Return [X, Y] of the center of cell containing provided text 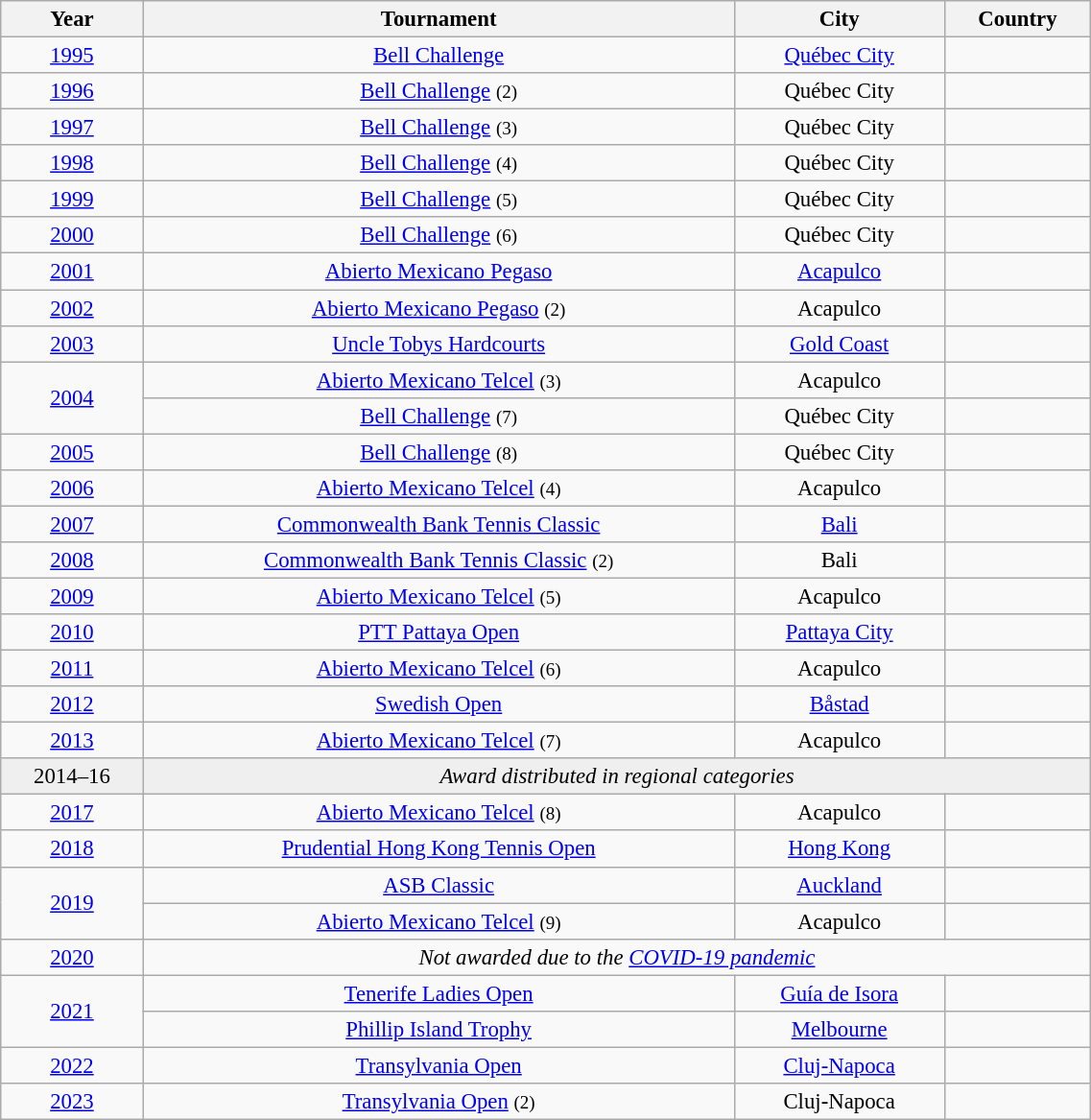
2008 [72, 560]
Award distributed in regional categories [617, 776]
2010 [72, 632]
Bell Challenge [439, 56]
Phillip Island Trophy [439, 1030]
2018 [72, 849]
1999 [72, 200]
1996 [72, 91]
Year [72, 19]
1997 [72, 128]
2004 [72, 397]
Bell Challenge (3) [439, 128]
Melbourne [839, 1030]
Abierto Mexicano Telcel (9) [439, 921]
Transylvania Open (2) [439, 1102]
2011 [72, 669]
2020 [72, 957]
1998 [72, 163]
Prudential Hong Kong Tennis Open [439, 849]
Abierto Mexicano Telcel (5) [439, 596]
2013 [72, 741]
Bell Challenge (7) [439, 416]
Abierto Mexicano Pegaso [439, 272]
Auckland [839, 885]
Abierto Mexicano Telcel (6) [439, 669]
Not awarded due to the COVID-19 pandemic [617, 957]
Gold Coast [839, 344]
Abierto Mexicano Telcel (3) [439, 380]
PTT Pattaya Open [439, 632]
Country [1017, 19]
Tournament [439, 19]
2014–16 [72, 776]
Abierto Mexicano Pegaso (2) [439, 308]
2017 [72, 813]
Hong Kong [839, 849]
Abierto Mexicano Telcel (7) [439, 741]
Tenerife Ladies Open [439, 993]
Commonwealth Bank Tennis Classic [439, 524]
2012 [72, 704]
2023 [72, 1102]
Bell Challenge (4) [439, 163]
2019 [72, 902]
Uncle Tobys Hardcourts [439, 344]
2021 [72, 1012]
Swedish Open [439, 704]
2005 [72, 452]
Abierto Mexicano Telcel (8) [439, 813]
ASB Classic [439, 885]
2001 [72, 272]
Pattaya City [839, 632]
2003 [72, 344]
2009 [72, 596]
Abierto Mexicano Telcel (4) [439, 489]
2007 [72, 524]
Bell Challenge (6) [439, 235]
2022 [72, 1065]
2000 [72, 235]
Transylvania Open [439, 1065]
Commonwealth Bank Tennis Classic (2) [439, 560]
Guía de Isora [839, 993]
1995 [72, 56]
2006 [72, 489]
Bell Challenge (2) [439, 91]
City [839, 19]
Bell Challenge (5) [439, 200]
2002 [72, 308]
Båstad [839, 704]
Bell Challenge (8) [439, 452]
